Extract the [x, y] coordinate from the center of the cell holding the provided text.  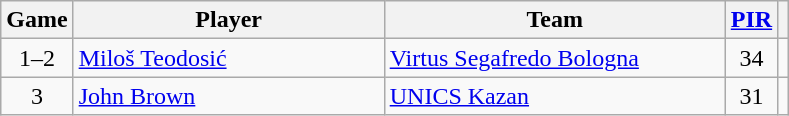
Miloš Teodosić [228, 58]
Game [37, 20]
Virtus Segafredo Bologna [554, 58]
34 [751, 58]
31 [751, 96]
1–2 [37, 58]
3 [37, 96]
UNICS Kazan [554, 96]
PIR [751, 20]
Team [554, 20]
John Brown [228, 96]
Player [228, 20]
